Provide the [X, Y] coordinate of the cell's center where the given text is located.  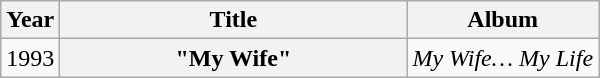
Album [503, 20]
Title [234, 20]
"My Wife" [234, 58]
1993 [30, 58]
Year [30, 20]
My Wife… My Life [503, 58]
